Pinpoint the cell where the given text exists, returning its [x, y] midpoint coordinate. 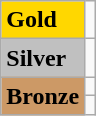
Gold [43, 20]
Bronze [43, 96]
Silver [43, 58]
